Identify which cell holds the provided text, then report its (x, y) central coordinate. 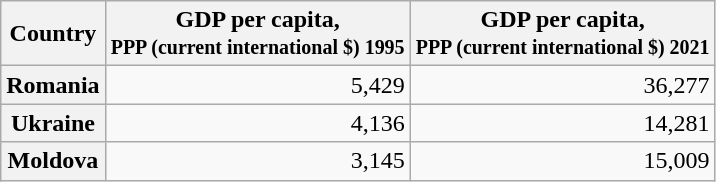
4,136 (258, 123)
5,429 (258, 85)
36,277 (562, 85)
15,009 (562, 161)
Moldova (53, 161)
Country (53, 34)
Ukraine (53, 123)
GDP per capita, PPP (current international $) 2021 (562, 34)
GDP per capita, PPP (current international $) 1995 (258, 34)
14,281 (562, 123)
3,145 (258, 161)
Romania (53, 85)
